Pinpoint the cell where the given text exists, returning its (X, Y) midpoint coordinate. 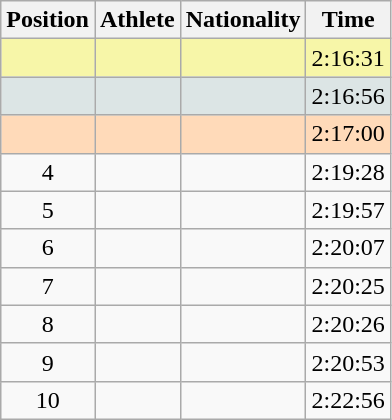
Athlete (137, 20)
2:16:56 (348, 96)
10 (48, 400)
4 (48, 172)
2:19:57 (348, 210)
2:17:00 (348, 134)
2:20:25 (348, 286)
2:16:31 (348, 58)
2:22:56 (348, 400)
Nationality (243, 20)
Time (348, 20)
9 (48, 362)
2:20:07 (348, 248)
2:20:26 (348, 324)
8 (48, 324)
6 (48, 248)
Position (48, 20)
7 (48, 286)
5 (48, 210)
2:20:53 (348, 362)
2:19:28 (348, 172)
